Determine the (x, y) coordinate at the center of the cell enclosing the given text.  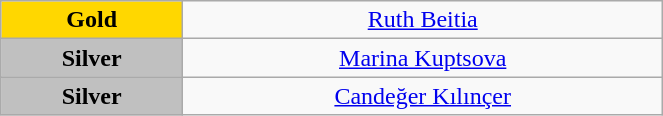
Candeğer Kılınçer (423, 96)
Marina Kuptsova (423, 58)
Gold (92, 20)
Ruth Beitia (423, 20)
